Return the [x, y] coordinate for the center point of the cell that contains the specified text.  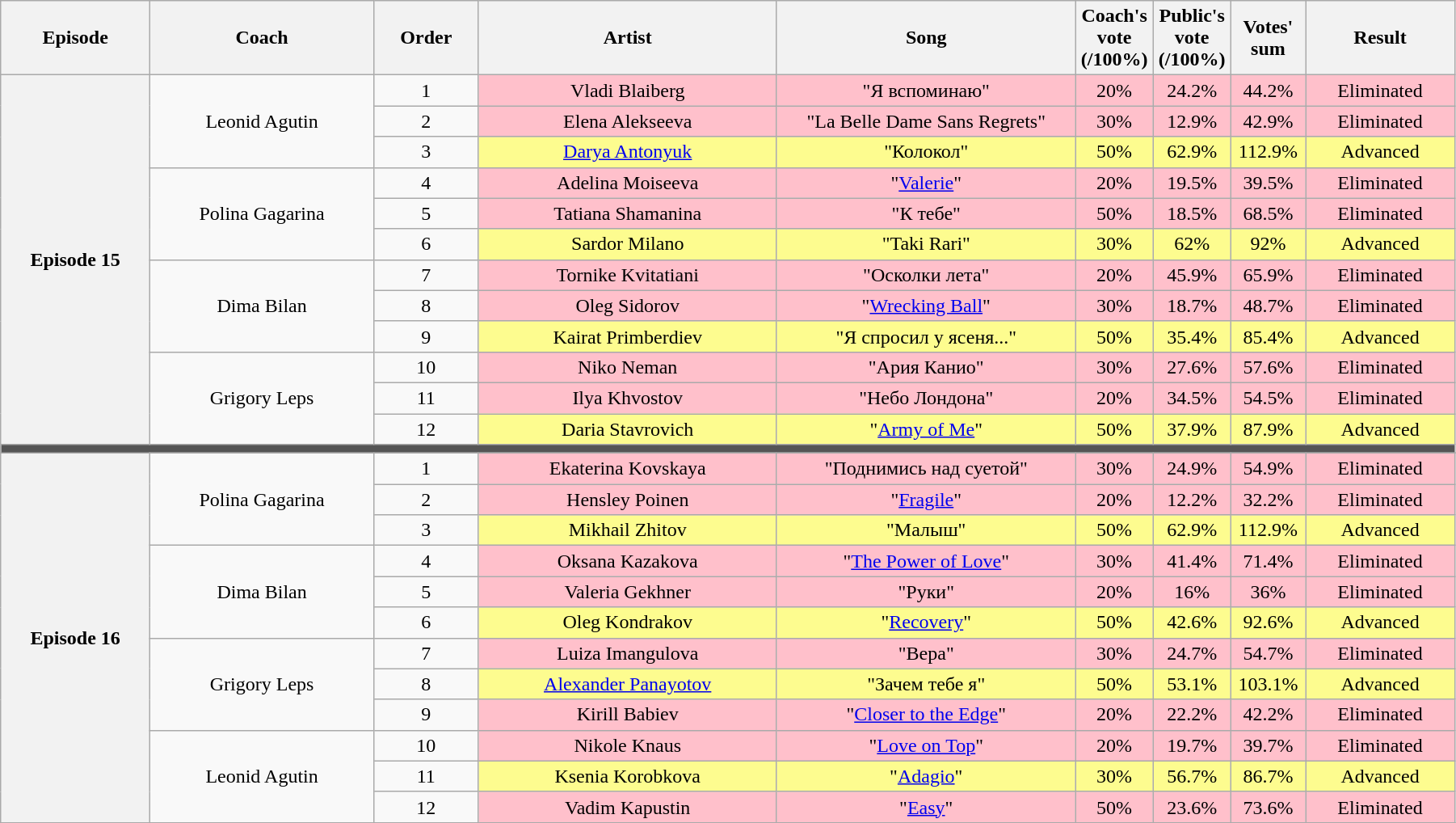
92.6% [1268, 623]
Niko Neman [628, 367]
92% [1268, 244]
Episode [76, 38]
Tornike Kvitatiani [628, 275]
Oksana Kazakova [628, 561]
Mikhail Zhitov [628, 530]
"Love on Top" [926, 745]
"Я вспоминаю" [926, 91]
Ekaterina Kovskaya [628, 469]
19.5% [1192, 183]
54.9% [1268, 469]
39.5% [1268, 183]
24.2% [1192, 91]
"Wrecking Ball" [926, 306]
27.6% [1192, 367]
"Осколки лета" [926, 275]
"Fragile" [926, 500]
Sardor Milano [628, 244]
Nikole Knaus [628, 745]
"К тебе" [926, 213]
"Army of Me" [926, 429]
Daria Stavrovich [628, 429]
34.5% [1192, 398]
73.6% [1268, 807]
"Valerie" [926, 183]
42.9% [1268, 121]
"Небо Лондона" [926, 398]
16% [1192, 592]
Ksenia Korobkova [628, 776]
65.9% [1268, 275]
"Малыш" [926, 530]
57.6% [1268, 367]
87.9% [1268, 429]
54.5% [1268, 398]
"Зачем тебе я" [926, 684]
37.9% [1192, 429]
53.1% [1192, 684]
19.7% [1192, 745]
18.7% [1192, 306]
"Ария Канио" [926, 367]
Coach [262, 38]
Vladi Blaiberg [628, 91]
Ilya Khvostov [628, 398]
71.4% [1268, 561]
Result [1380, 38]
Luiza Imangulova [628, 653]
24.7% [1192, 653]
45.9% [1192, 275]
"Closer to the Edge" [926, 715]
85.4% [1268, 336]
"Колокол" [926, 152]
"The Power of Love" [926, 561]
"Adagio" [926, 776]
44.2% [1268, 91]
39.7% [1268, 745]
Votes' sum [1268, 38]
24.9% [1192, 469]
48.7% [1268, 306]
"La Belle Dame Sans Regrets" [926, 121]
Valeria Gekhner [628, 592]
32.2% [1268, 500]
12.9% [1192, 121]
Hensley Poinen [628, 500]
18.5% [1192, 213]
Kirill Babiev [628, 715]
Episode 16 [76, 639]
Episode 15 [76, 260]
68.5% [1268, 213]
"Вера" [926, 653]
42.2% [1268, 715]
103.1% [1268, 684]
Darya Antonyuk [628, 152]
Oleg Sidorov [628, 306]
42.6% [1192, 623]
Adelina Moiseeva [628, 183]
Order [427, 38]
Vadim Kapustin [628, 807]
Public's vote (/100%) [1192, 38]
35.4% [1192, 336]
Oleg Kondrakov [628, 623]
"Taki Rari" [926, 244]
Elena Alekseeva [628, 121]
"Руки" [926, 592]
12.2% [1192, 500]
86.7% [1268, 776]
"Поднимись над суетой" [926, 469]
Artist [628, 38]
56.7% [1192, 776]
Tatiana Shamanina [628, 213]
62% [1192, 244]
41.4% [1192, 561]
22.2% [1192, 715]
"Recovery" [926, 623]
36% [1268, 592]
Alexander Panayotov [628, 684]
54.7% [1268, 653]
"Easy" [926, 807]
"Я спросил у ясеня..." [926, 336]
Coach's vote (/100%) [1114, 38]
Kairat Primberdiev [628, 336]
Song [926, 38]
23.6% [1192, 807]
